Detect which cell encompasses the target text, then output its (X, Y) center coordinate. 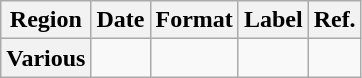
Ref. (334, 20)
Date (120, 20)
Format (194, 20)
Various (46, 58)
Label (273, 20)
Region (46, 20)
